Provide the (X, Y) coordinate of the cell's center where the given text is located.  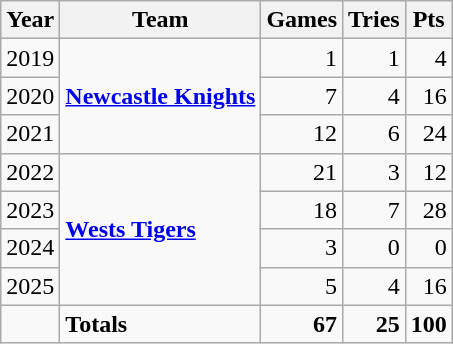
18 (302, 210)
Games (302, 20)
Team (160, 20)
24 (428, 134)
Totals (160, 324)
28 (428, 210)
2020 (30, 96)
6 (374, 134)
Tries (374, 20)
2024 (30, 248)
2023 (30, 210)
100 (428, 324)
2022 (30, 172)
Wests Tigers (160, 229)
2019 (30, 58)
5 (302, 286)
Pts (428, 20)
2021 (30, 134)
21 (302, 172)
67 (302, 324)
25 (374, 324)
2025 (30, 286)
Newcastle Knights (160, 96)
Year (30, 20)
